For the text-containing cell, return its midpoint in (x, y) coordinate format. 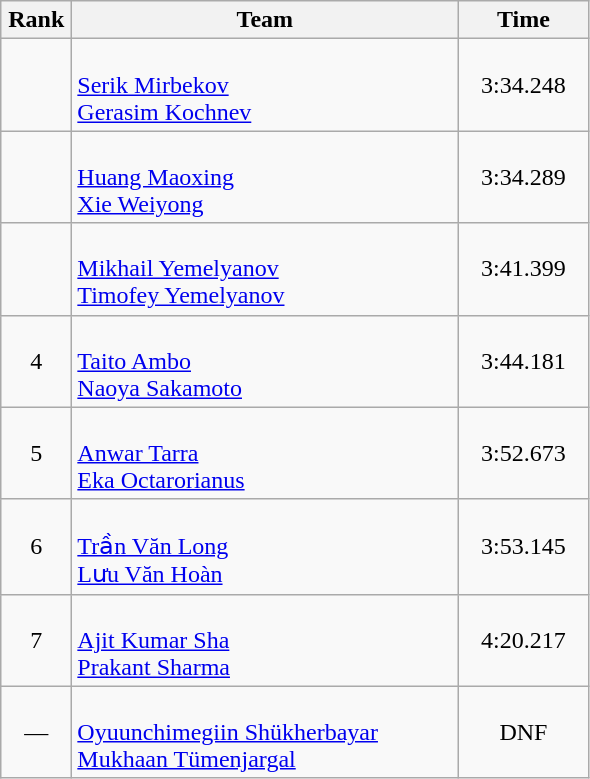
3:53.145 (524, 546)
3:34.248 (524, 85)
3:34.289 (524, 177)
Serik MirbekovGerasim Kochnev (265, 85)
— (36, 732)
Rank (36, 20)
Time (524, 20)
Mikhail YemelyanovTimofey Yemelyanov (265, 269)
Anwar TarraEka Octarorianus (265, 453)
7 (36, 640)
Trần Văn LongLưu Văn Hoàn (265, 546)
4:20.217 (524, 640)
Team (265, 20)
3:41.399 (524, 269)
DNF (524, 732)
Huang MaoxingXie Weiyong (265, 177)
3:44.181 (524, 361)
4 (36, 361)
Oyuunchimegiin ShükherbayarMukhaan Tümenjargal (265, 732)
6 (36, 546)
Taito AmboNaoya Sakamoto (265, 361)
5 (36, 453)
Ajit Kumar ShaPrakant Sharma (265, 640)
3:52.673 (524, 453)
